Capture the cell that displays the provided text and extract its [X, Y] central coordinate. 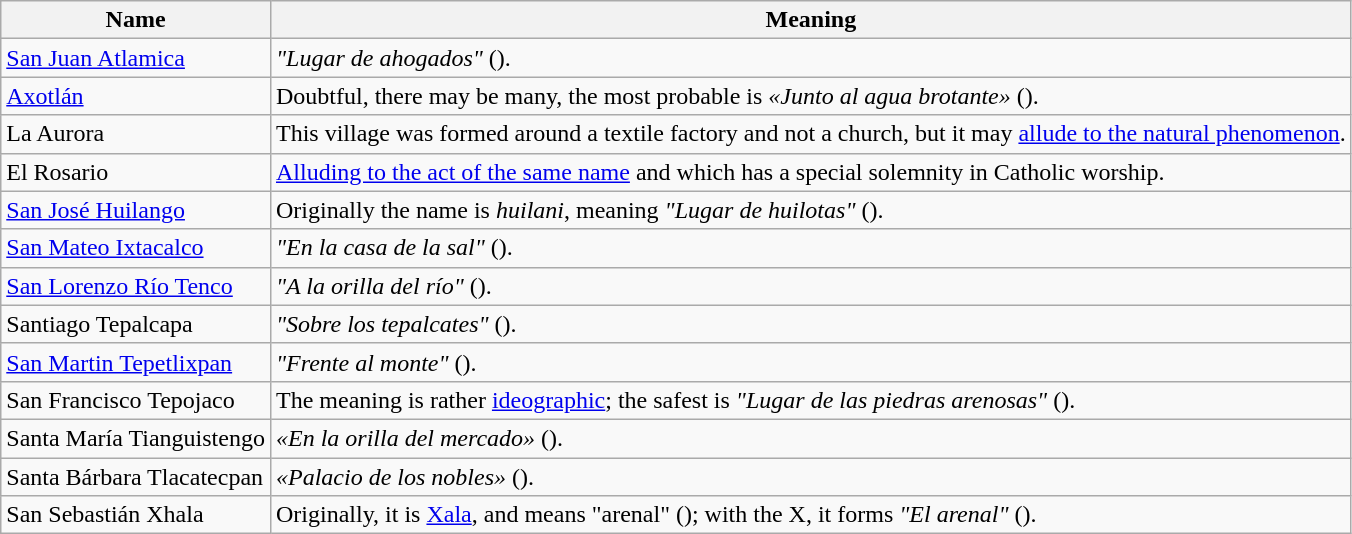
"Frente al monte" (). [810, 362]
San Mateo Ixtacalco [136, 248]
Alluding to the act of the same name and which has a special solemnity in Catholic worship. [810, 172]
"Lugar de ahogados" (). [810, 58]
Santiago Tepalcapa [136, 324]
San Francisco Tepojaco [136, 400]
Santa Bárbara Tlacatecpan [136, 477]
San Sebastián Xhala [136, 515]
San Lorenzo Río Tenco [136, 286]
This village was formed around a textile factory and not a church, but it may allude to the natural phenomenon. [810, 134]
Originally the name is huilani, meaning "Lugar de huilotas" (). [810, 210]
Doubtful, there may be many, the most probable is «Junto al agua brotante» (). [810, 96]
Axotlán [136, 96]
The meaning is rather ideographic; the safest is "Lugar de las piedras arenosas" (). [810, 400]
El Rosario [136, 172]
La Aurora [136, 134]
Santa María Tianguistengo [136, 438]
"En la casa de la sal" (). [810, 248]
San Juan Atlamica [136, 58]
San Martin Tepetlixpan [136, 362]
San José Huilango [136, 210]
Meaning [810, 20]
Name [136, 20]
"Sobre los tepalcates" (). [810, 324]
Originally, it is Xala, and means "arenal" (); with the X, it forms "El arenal" (). [810, 515]
"A la orilla del río" (). [810, 286]
«Palacio de los nobles» (). [810, 477]
«En la orilla del mercado» (). [810, 438]
